Output the [X, Y] coordinate of the center of the cell containing the given text.  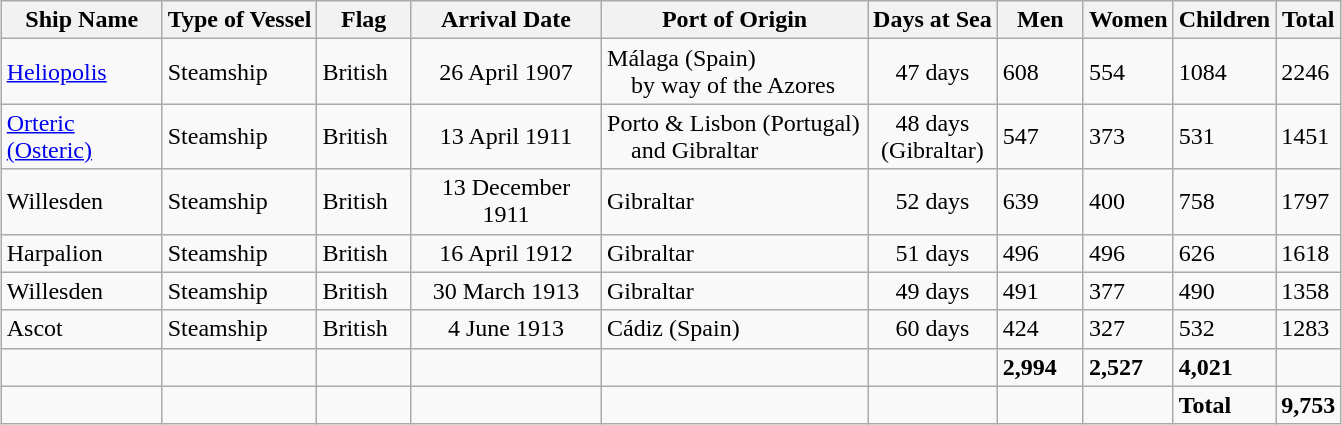
Ascot [82, 329]
26 April 1907 [506, 72]
2246 [1308, 72]
13 December 1911 [506, 202]
52 days [933, 202]
4 June 1913 [506, 329]
Men [1040, 20]
Porto & Lisbon (Portugal) and Gibraltar [735, 136]
Flag [364, 20]
377 [1128, 291]
16 April 1912 [506, 253]
327 [1128, 329]
Port of Origin [735, 20]
1618 [1308, 253]
Ship Name [82, 20]
Type of Vessel [240, 20]
Orteric (Osteric) [82, 136]
Children [1224, 20]
Days at Sea [933, 20]
9,753 [1308, 405]
4,021 [1224, 367]
30 March 1913 [506, 291]
51 days [933, 253]
Málaga (Spain) by way of the Azores [735, 72]
1283 [1308, 329]
49 days [933, 291]
373 [1128, 136]
400 [1128, 202]
2,527 [1128, 367]
531 [1224, 136]
1084 [1224, 72]
Cádiz (Spain) [735, 329]
13 April 1911 [506, 136]
Arrival Date [506, 20]
547 [1040, 136]
639 [1040, 202]
48 days(Gibraltar) [933, 136]
1451 [1308, 136]
Women [1128, 20]
532 [1224, 329]
Heliopolis [82, 72]
60 days [933, 329]
47 days [933, 72]
491 [1040, 291]
608 [1040, 72]
758 [1224, 202]
2,994 [1040, 367]
490 [1224, 291]
1797 [1308, 202]
424 [1040, 329]
Harpalion [82, 253]
554 [1128, 72]
626 [1224, 253]
1358 [1308, 291]
